Return (x, y) of the center of cell containing provided text 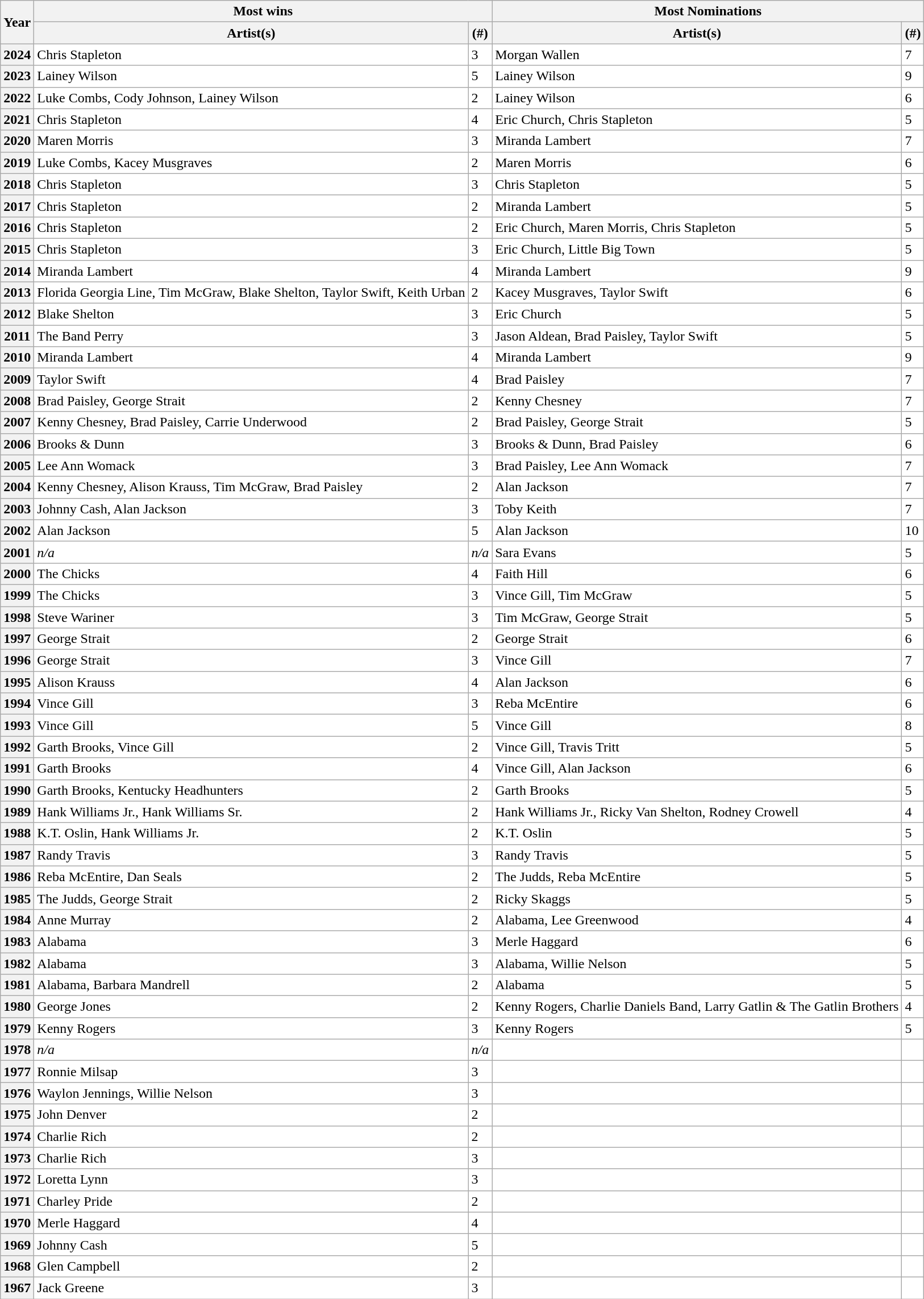
Ricky Skaggs (697, 898)
Brooks & Dunn (251, 444)
George Jones (251, 1007)
2002 (17, 530)
Eric Church, Maren Morris, Chris Stapleton (697, 227)
Ronnie Milsap (251, 1072)
1978 (17, 1050)
Kacey Musgraves, Taylor Swift (697, 293)
Luke Combs, Kacey Musgraves (251, 163)
Anne Murray (251, 920)
2000 (17, 574)
1985 (17, 898)
2017 (17, 206)
Eric Church (697, 314)
The Band Perry (251, 336)
Johnny Cash (251, 1244)
2024 (17, 55)
Eric Church, Little Big Town (697, 249)
Garth Brooks, Kentucky Headhunters (251, 790)
1975 (17, 1115)
Vince Gill, Alan Jackson (697, 769)
2021 (17, 119)
2012 (17, 314)
1987 (17, 855)
Reba McEntire, Dan Seals (251, 877)
2004 (17, 487)
Brad Paisley (697, 379)
2015 (17, 249)
Jason Aldean, Brad Paisley, Taylor Swift (697, 336)
1996 (17, 661)
1974 (17, 1136)
1999 (17, 595)
Charley Pride (251, 1201)
1970 (17, 1223)
Eric Church, Chris Stapleton (697, 119)
2020 (17, 141)
2013 (17, 293)
1980 (17, 1007)
K.T. Oslin, Hank Williams Jr. (251, 833)
1995 (17, 682)
Florida Georgia Line, Tim McGraw, Blake Shelton, Taylor Swift, Keith Urban (251, 293)
Steve Wariner (251, 617)
Reba McEntire (697, 704)
Kenny Chesney, Brad Paisley, Carrie Underwood (251, 422)
1984 (17, 920)
Glen Campbell (251, 1266)
Alabama, Willie Nelson (697, 964)
1994 (17, 704)
Kenny Chesney, Alison Krauss, Tim McGraw, Brad Paisley (251, 487)
1979 (17, 1028)
Brooks & Dunn, Brad Paisley (697, 444)
2008 (17, 401)
Year (17, 22)
Blake Shelton (251, 314)
1976 (17, 1093)
2001 (17, 552)
1983 (17, 941)
2019 (17, 163)
Morgan Wallen (697, 55)
Sara Evans (697, 552)
The Judds, Reba McEntire (697, 877)
Faith Hill (697, 574)
Vince Gill, Tim McGraw (697, 595)
1986 (17, 877)
1973 (17, 1158)
Lee Ann Womack (251, 466)
Alison Krauss (251, 682)
1977 (17, 1072)
1990 (17, 790)
10 (913, 530)
1989 (17, 812)
1969 (17, 1244)
Most wins (263, 11)
Garth Brooks, Vince Gill (251, 747)
Luke Combs, Cody Johnson, Lainey Wilson (251, 98)
2007 (17, 422)
Kenny Rogers, Charlie Daniels Band, Larry Gatlin & The Gatlin Brothers (697, 1007)
Johnny Cash, Alan Jackson (251, 509)
Alabama, Lee Greenwood (697, 920)
8 (913, 725)
2011 (17, 336)
Hank Williams Jr., Hank Williams Sr. (251, 812)
1988 (17, 833)
1998 (17, 617)
Waylon Jennings, Willie Nelson (251, 1093)
2010 (17, 358)
1992 (17, 747)
2003 (17, 509)
2014 (17, 271)
1971 (17, 1201)
Alabama, Barbara Mandrell (251, 985)
2022 (17, 98)
Toby Keith (697, 509)
Hank Williams Jr., Ricky Van Shelton, Rodney Crowell (697, 812)
1967 (17, 1288)
Taylor Swift (251, 379)
Jack Greene (251, 1288)
Vince Gill, Travis Tritt (697, 747)
1972 (17, 1180)
Tim McGraw, George Strait (697, 617)
1993 (17, 725)
Brad Paisley, Lee Ann Womack (697, 466)
1997 (17, 639)
1982 (17, 964)
K.T. Oslin (697, 833)
The Judds, George Strait (251, 898)
Loretta Lynn (251, 1180)
2018 (17, 184)
2023 (17, 76)
1991 (17, 769)
1968 (17, 1266)
John Denver (251, 1115)
2016 (17, 227)
Kenny Chesney (697, 401)
1981 (17, 985)
2009 (17, 379)
2005 (17, 466)
Most Nominations (708, 11)
2006 (17, 444)
